Capture the cell that displays the provided text and extract its [x, y] central coordinate. 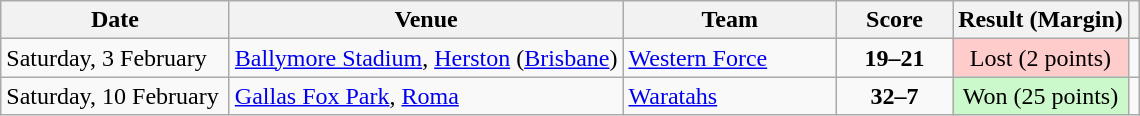
Saturday, 10 February [116, 96]
Lost (2 points) [1041, 58]
Waratahs [730, 96]
Saturday, 3 February [116, 58]
Gallas Fox Park, Roma [426, 96]
Won (25 points) [1041, 96]
19–21 [895, 58]
Venue [426, 20]
Date [116, 20]
Western Force [730, 58]
Team [730, 20]
Score [895, 20]
Result (Margin) [1041, 20]
32–7 [895, 96]
Ballymore Stadium, Herston (Brisbane) [426, 58]
